Extract the (X, Y) coordinate from the center of the cell holding the provided text.  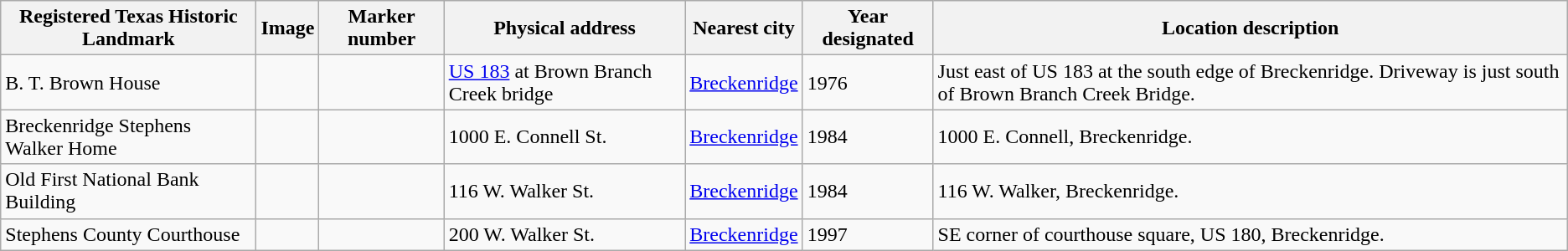
Old First National Bank Building (129, 191)
Marker number (382, 28)
Registered Texas Historic Landmark (129, 28)
Just east of US 183 at the south edge of Breckenridge. Driveway is just south of Brown Branch Creek Bridge. (1250, 82)
Year designated (868, 28)
1000 E. Connell St. (565, 137)
Image (288, 28)
Stephens County Courthouse (129, 234)
US 183 at Brown Branch Creek bridge (565, 82)
Breckenridge Stephens Walker Home (129, 137)
Physical address (565, 28)
1976 (868, 82)
116 W. Walker, Breckenridge. (1250, 191)
1997 (868, 234)
SE corner of courthouse square, US 180, Breckenridge. (1250, 234)
B. T. Brown House (129, 82)
116 W. Walker St. (565, 191)
200 W. Walker St. (565, 234)
1000 E. Connell, Breckenridge. (1250, 137)
Nearest city (744, 28)
Location description (1250, 28)
